Find where the given text appears and provide that cell's center as (x, y) coordinate. 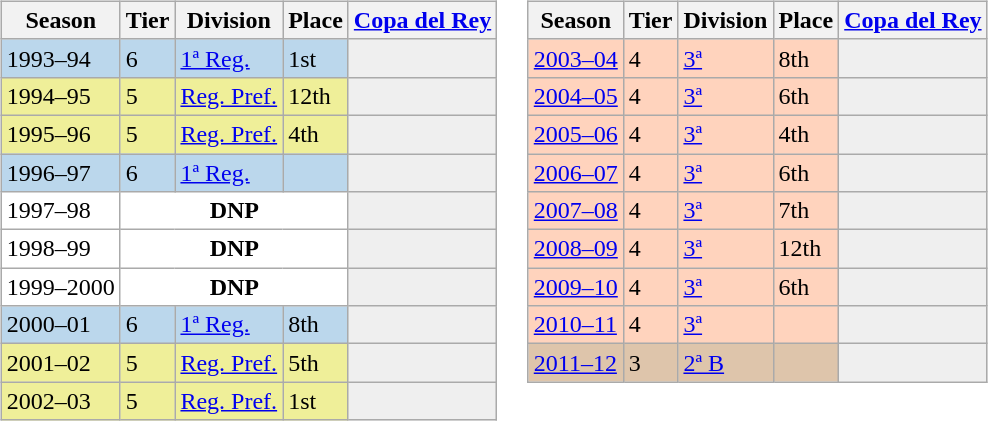
1995–96 (60, 134)
5th (316, 363)
1997–98 (60, 211)
2000–01 (60, 325)
2006–07 (576, 173)
1994–95 (60, 96)
2005–06 (576, 134)
2008–09 (576, 249)
3 (650, 363)
2004–05 (576, 96)
2003–04 (576, 58)
1993–94 (60, 58)
1998–99 (60, 249)
2010–11 (576, 325)
2009–10 (576, 287)
2011–12 (576, 363)
1996–97 (60, 173)
2002–03 (60, 401)
1999–2000 (60, 287)
2007–08 (576, 211)
2ª B (726, 363)
7th (806, 211)
2001–02 (60, 363)
